Search for the cell housing the specified text and yield its [x, y] center coordinate. 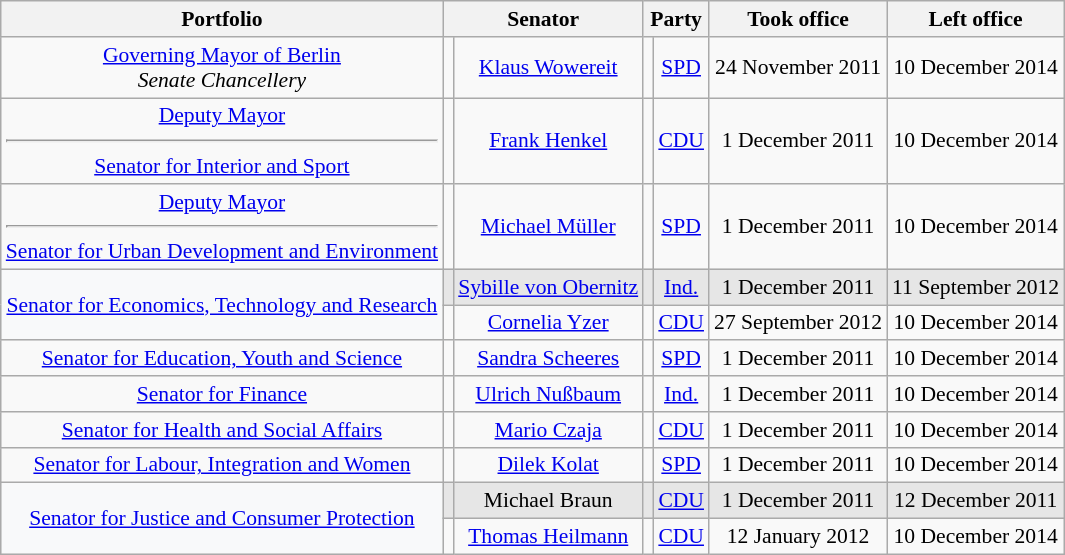
Sandra Scheeres [548, 359]
12 December 2011 [976, 501]
Governing Mayor of BerlinSenate Chancellery [222, 68]
Senator for Labour, Integration and Women [222, 465]
24 November 2011 [798, 68]
11 September 2012 [976, 287]
Dilek Kolat [548, 465]
Took office [798, 19]
Frank Henkel [548, 141]
Mario Czaja [548, 430]
Deputy MayorSenator for Interior and Sport [222, 141]
Deputy MayorSenator for Urban Development and Environment [222, 227]
Party [676, 19]
12 January 2012 [798, 537]
Klaus Wowereit [548, 68]
Portfolio [222, 19]
Michael Müller [548, 227]
Senator for Education, Youth and Science [222, 359]
Cornelia Yzer [548, 323]
Thomas Heilmann [548, 537]
27 September 2012 [798, 323]
Senator for Health and Social Affairs [222, 430]
Left office [976, 19]
Senator [543, 19]
Senator for Economics, Technology and Research [222, 304]
Sybille von Obernitz [548, 287]
Michael Braun [548, 501]
Senator for Finance [222, 394]
Ulrich Nußbaum [548, 394]
Senator for Justice and Consumer Protection [222, 518]
